Determine the [X, Y] coordinate at the center of the cell enclosing the given text.  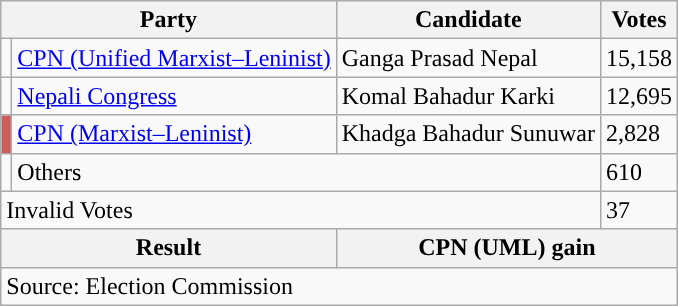
12,695 [640, 96]
Invalid Votes [301, 210]
Others [306, 172]
15,158 [640, 58]
CPN (Unified Marxist–Leninist) [174, 58]
610 [640, 172]
Candidate [468, 20]
CPN (Marxist–Leninist) [174, 134]
Result [168, 248]
CPN (UML) gain [506, 248]
Ganga Prasad Nepal [468, 58]
Votes [640, 20]
2,828 [640, 134]
Source: Election Commission [340, 286]
Komal Bahadur Karki [468, 96]
37 [640, 210]
Nepali Congress [174, 96]
Khadga Bahadur Sunuwar [468, 134]
Party [168, 20]
